Output the [X, Y] coordinate of the center of the cell containing the given text.  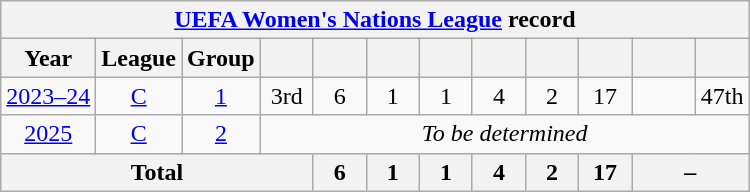
3rd [286, 96]
2023–24 [48, 96]
Group [222, 58]
League [139, 58]
Total [158, 172]
To be determined [504, 134]
Year [48, 58]
47th [722, 96]
UEFA Women's Nations League record [375, 20]
– [690, 172]
2025 [48, 134]
